Scan for the cell matching the given text and deliver its [x, y] coordinate at center. 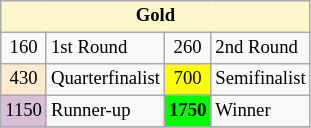
160 [24, 48]
430 [24, 80]
Semifinalist [260, 80]
Runner-up [105, 112]
Gold [156, 16]
Winner [260, 112]
1150 [24, 112]
700 [187, 80]
Quarterfinalist [105, 80]
1st Round [105, 48]
260 [187, 48]
2nd Round [260, 48]
1750 [187, 112]
